Provide the [x, y] coordinate of the cell's center where the given text is located.  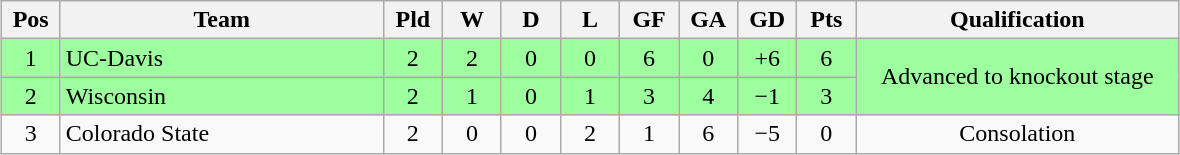
Colorado State [222, 134]
GD [768, 20]
D [530, 20]
Consolation [1018, 134]
UC-Davis [222, 58]
+6 [768, 58]
Advanced to knockout stage [1018, 77]
L [590, 20]
GF [650, 20]
Wisconsin [222, 96]
−5 [768, 134]
Qualification [1018, 20]
GA [708, 20]
Pts [826, 20]
−1 [768, 96]
Pos [30, 20]
4 [708, 96]
W [472, 20]
Team [222, 20]
Pld [412, 20]
